Pinpoint the cell where the given text exists, returning its [x, y] midpoint coordinate. 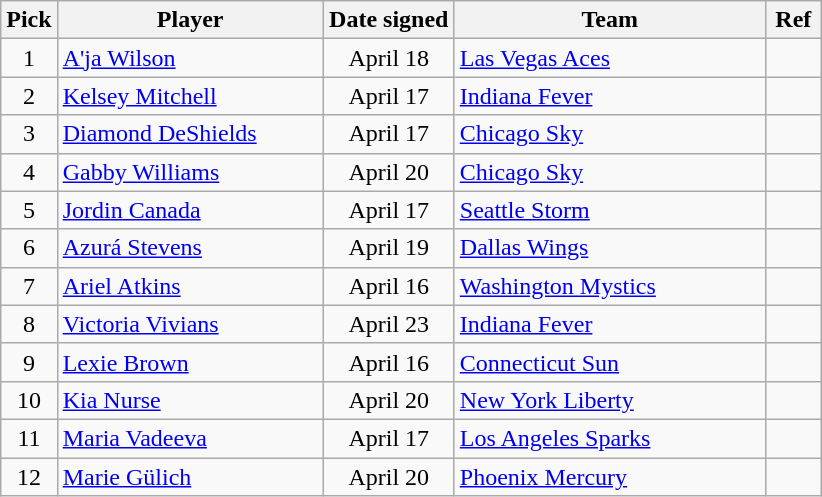
Gabby Williams [190, 172]
9 [29, 362]
Marie Gülich [190, 477]
Kia Nurse [190, 400]
Lexie Brown [190, 362]
April 19 [388, 248]
6 [29, 248]
Seattle Storm [610, 210]
Las Vegas Aces [610, 58]
4 [29, 172]
Jordin Canada [190, 210]
8 [29, 324]
10 [29, 400]
Pick [29, 20]
12 [29, 477]
New York Liberty [610, 400]
Ref [793, 20]
Maria Vadeeva [190, 438]
3 [29, 134]
1 [29, 58]
A'ja Wilson [190, 58]
Phoenix Mercury [610, 477]
Team [610, 20]
2 [29, 96]
April 18 [388, 58]
Washington Mystics [610, 286]
Ariel Atkins [190, 286]
April 23 [388, 324]
7 [29, 286]
Connecticut Sun [610, 362]
Azurá Stevens [190, 248]
Los Angeles Sparks [610, 438]
Date signed [388, 20]
5 [29, 210]
Kelsey Mitchell [190, 96]
11 [29, 438]
Player [190, 20]
Dallas Wings [610, 248]
Victoria Vivians [190, 324]
Diamond DeShields [190, 134]
